Identify which cell holds the provided text, then report its [X, Y] central coordinate. 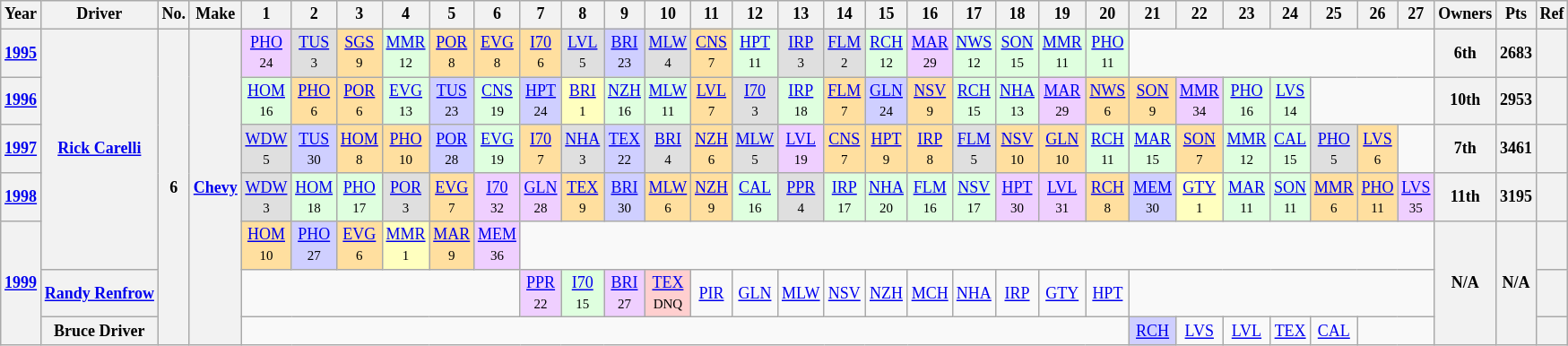
EVG8 [498, 53]
NWS6 [1108, 101]
3461 [1517, 149]
1998 [22, 197]
1997 [22, 149]
2 [314, 14]
RCH11 [1108, 149]
20 [1108, 14]
Owners [1465, 14]
BRI4 [667, 149]
TUS30 [314, 149]
9 [625, 14]
HOM10 [266, 246]
RCH [1153, 332]
HPT [1108, 293]
MLW6 [667, 197]
GTY [1061, 293]
6th [1465, 53]
SON15 [1018, 53]
LVL19 [801, 149]
1996 [22, 101]
CAL16 [755, 197]
IRP8 [930, 149]
PHO17 [359, 197]
Rick Carelli [99, 149]
HPT11 [755, 53]
RCH12 [887, 53]
NHA3 [583, 149]
11th [1465, 197]
MLW4 [667, 53]
NSV9 [930, 101]
IRP3 [801, 53]
BRI1 [583, 101]
I707 [541, 149]
11 [712, 14]
MAR9 [452, 246]
WDW5 [266, 149]
CAL [1334, 332]
POR28 [452, 149]
I7015 [583, 293]
POR8 [452, 53]
Year [22, 14]
LVS14 [1291, 101]
2683 [1517, 53]
TEX [1291, 332]
7th [1465, 149]
1 [266, 14]
CAL15 [1291, 149]
SGS9 [359, 53]
NSV10 [1018, 149]
I706 [541, 53]
Pts [1517, 14]
IRP [1018, 293]
16 [930, 14]
10th [1465, 101]
GLN28 [541, 197]
NZH9 [712, 197]
14 [845, 14]
POR6 [359, 101]
Randy Renfrow [99, 293]
MLW [801, 293]
MEM36 [498, 246]
BRI30 [625, 197]
NWS12 [974, 53]
NHA13 [1018, 101]
I703 [755, 101]
LVL31 [1061, 197]
HPT9 [887, 149]
1995 [22, 53]
MMR6 [1334, 197]
15 [887, 14]
TUS3 [314, 53]
27 [1416, 14]
NHA20 [887, 197]
12 [755, 14]
MLW11 [667, 101]
MMR34 [1200, 101]
Make [215, 14]
8 [583, 14]
GLN10 [1061, 149]
EVG13 [405, 101]
4 [405, 14]
19 [1061, 14]
GLN [755, 293]
FLM2 [845, 53]
BRI27 [625, 293]
EVG6 [359, 246]
21 [1153, 14]
PIR [712, 293]
PHO5 [1334, 149]
LVL [1246, 332]
EVG19 [498, 149]
26 [1377, 14]
TUS23 [452, 101]
PHO27 [314, 246]
I7032 [498, 197]
HPT24 [541, 101]
17 [974, 14]
LVL5 [583, 53]
MAR15 [1153, 149]
Driver [99, 14]
22 [1200, 14]
PHO16 [1246, 101]
IRP17 [845, 197]
MAR11 [1246, 197]
25 [1334, 14]
TEX9 [583, 197]
FLM16 [930, 197]
FLM7 [845, 101]
NZH16 [625, 101]
MEM30 [1153, 197]
Ref [1552, 14]
RCH15 [974, 101]
7 [541, 14]
24 [1291, 14]
PHO24 [266, 53]
MLW5 [755, 149]
SON9 [1153, 101]
GLN24 [887, 101]
WDW3 [266, 197]
CNS19 [498, 101]
18 [1018, 14]
23 [1246, 14]
GTY1 [1200, 197]
PPR22 [541, 293]
SON11 [1291, 197]
Chevy [215, 186]
POR3 [405, 197]
HPT30 [1018, 197]
EVG7 [452, 197]
2953 [1517, 101]
NSV [845, 293]
NZH6 [712, 149]
IRP18 [801, 101]
MMR1 [405, 246]
Bruce Driver [99, 332]
NSV17 [974, 197]
MCH [930, 293]
MMR11 [1061, 53]
3195 [1517, 197]
TEX22 [625, 149]
BRI23 [625, 53]
LVS35 [1416, 197]
SON7 [1200, 149]
LVL7 [712, 101]
13 [801, 14]
5 [452, 14]
No. [174, 14]
HOM16 [266, 101]
TEXDNQ [667, 293]
RCH8 [1108, 197]
LVS6 [1377, 149]
NHA [974, 293]
FLM5 [974, 149]
3 [359, 14]
HOM8 [359, 149]
PHO6 [314, 101]
LVS [1200, 332]
PHO10 [405, 149]
PPR4 [801, 197]
NZH [887, 293]
1999 [22, 283]
HOM18 [314, 197]
10 [667, 14]
